Detect which cell encompasses the target text, then output its (x, y) center coordinate. 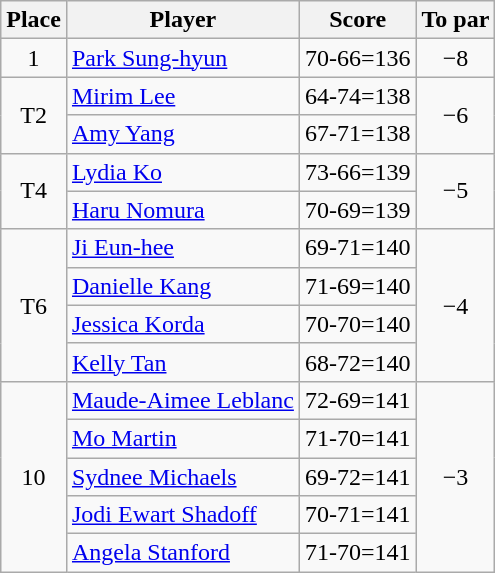
−6 (456, 115)
Kelly Tan (182, 362)
Jessica Korda (182, 324)
10 (34, 476)
Mirim Lee (182, 96)
71-69=140 (358, 286)
Danielle Kang (182, 286)
73-66=139 (358, 172)
Ji Eun-hee (182, 248)
72-69=141 (358, 400)
70-71=141 (358, 515)
−3 (456, 476)
−5 (456, 191)
T4 (34, 191)
70-70=140 (358, 324)
Park Sung-hyun (182, 58)
Amy Yang (182, 134)
−4 (456, 305)
68-72=140 (358, 362)
Maude-Aimee Leblanc (182, 400)
Sydnee Michaels (182, 477)
Score (358, 20)
Mo Martin (182, 438)
T6 (34, 305)
67-71=138 (358, 134)
−8 (456, 58)
Angela Stanford (182, 553)
Player (182, 20)
T2 (34, 115)
Lydia Ko (182, 172)
To par (456, 20)
Haru Nomura (182, 210)
69-71=140 (358, 248)
70-66=136 (358, 58)
69-72=141 (358, 477)
Jodi Ewart Shadoff (182, 515)
Place (34, 20)
70-69=139 (358, 210)
64-74=138 (358, 96)
1 (34, 58)
